Output the [x, y] coordinate of the center of the cell containing the given text.  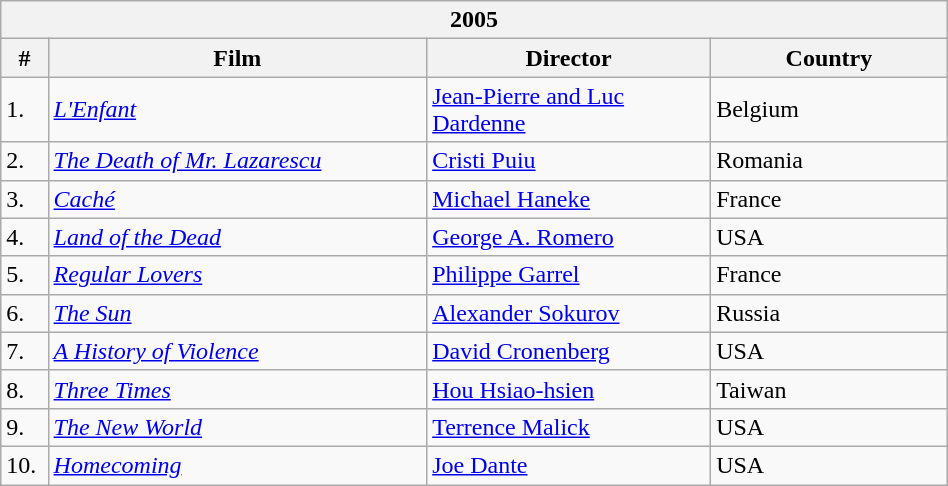
Philippe Garrel [569, 275]
Director [569, 58]
Regular Lovers [238, 275]
Country [830, 58]
Taiwan [830, 389]
Alexander Sokurov [569, 313]
Cristi Puiu [569, 161]
Russia [830, 313]
3. [24, 199]
Jean-Pierre and Luc Dardenne [569, 110]
The New World [238, 427]
1. [24, 110]
# [24, 58]
The Death of Mr. Lazarescu [238, 161]
9. [24, 427]
4. [24, 237]
Film [238, 58]
2. [24, 161]
Romania [830, 161]
8. [24, 389]
Three Times [238, 389]
Terrence Malick [569, 427]
6. [24, 313]
Hou Hsiao-hsien [569, 389]
Land of the Dead [238, 237]
Caché [238, 199]
2005 [474, 20]
10. [24, 465]
Michael Haneke [569, 199]
Joe Dante [569, 465]
L'Enfant [238, 110]
A History of Violence [238, 351]
7. [24, 351]
Homecoming [238, 465]
5. [24, 275]
David Cronenberg [569, 351]
Belgium [830, 110]
The Sun [238, 313]
George A. Romero [569, 237]
